Return [x, y] of the center of cell containing provided text 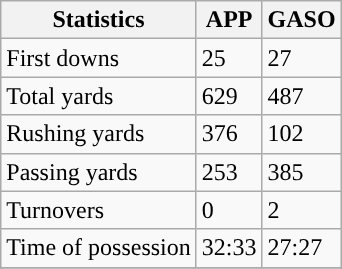
Total yards [99, 96]
2 [302, 210]
Passing yards [99, 172]
27 [302, 58]
Time of possession [99, 248]
32:33 [229, 248]
GASO [302, 20]
Statistics [99, 20]
Turnovers [99, 210]
487 [302, 96]
APP [229, 20]
376 [229, 134]
629 [229, 96]
Rushing yards [99, 134]
253 [229, 172]
First downs [99, 58]
385 [302, 172]
102 [302, 134]
0 [229, 210]
27:27 [302, 248]
25 [229, 58]
